Pinpoint the cell where the given text exists, returning its [x, y] midpoint coordinate. 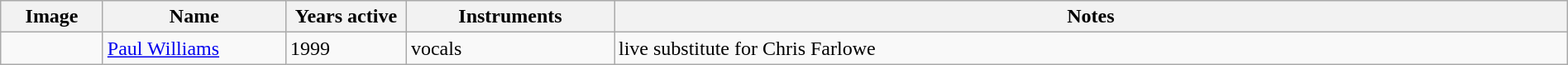
Instruments [509, 17]
Years active [346, 17]
Image [52, 17]
live substitute for Chris Farlowe [1090, 48]
Paul Williams [194, 48]
Name [194, 17]
Notes [1090, 17]
vocals [509, 48]
1999 [346, 48]
